Return the [x, y] coordinate for the center point of the cell that contains the specified text.  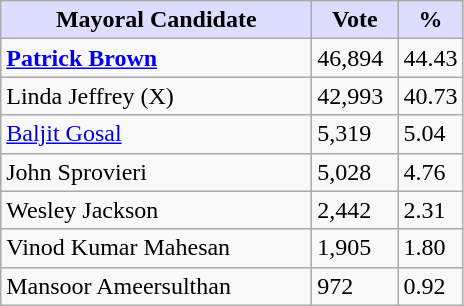
Wesley Jackson [156, 210]
44.43 [430, 58]
John Sprovieri [156, 172]
4.76 [430, 172]
5,319 [355, 134]
Baljit Gosal [156, 134]
Mansoor Ameersulthan [156, 286]
972 [355, 286]
0.92 [430, 286]
40.73 [430, 96]
1.80 [430, 248]
Patrick Brown [156, 58]
42,993 [355, 96]
Linda Jeffrey (X) [156, 96]
5.04 [430, 134]
1,905 [355, 248]
% [430, 20]
5,028 [355, 172]
Vinod Kumar Mahesan [156, 248]
Mayoral Candidate [156, 20]
2.31 [430, 210]
2,442 [355, 210]
46,894 [355, 58]
Vote [355, 20]
